Identify which cell holds the provided text, then report its (x, y) central coordinate. 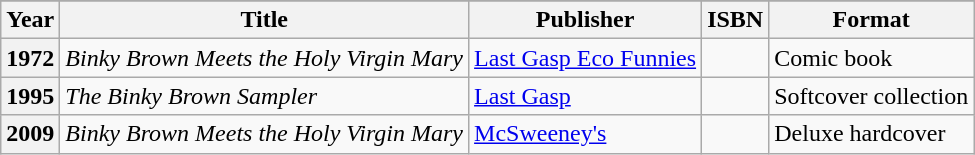
2009 (30, 134)
Softcover collection (872, 96)
1995 (30, 96)
McSweeney's (586, 134)
Year (30, 20)
Title (264, 20)
Format (872, 20)
ISBN (736, 20)
Comic book (872, 58)
Publisher (586, 20)
1972 (30, 58)
Deluxe hardcover (872, 134)
Last Gasp (586, 96)
Last Gasp Eco Funnies (586, 58)
The Binky Brown Sampler (264, 96)
